Extract the [x, y] coordinate from the center of the cell holding the provided text.  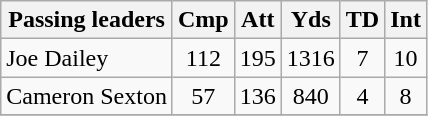
4 [362, 96]
Yds [310, 20]
TD [362, 20]
57 [203, 96]
Cmp [203, 20]
7 [362, 58]
112 [203, 58]
Int [406, 20]
10 [406, 58]
Att [258, 20]
Passing leaders [87, 20]
Joe Dailey [87, 58]
840 [310, 96]
Cameron Sexton [87, 96]
195 [258, 58]
8 [406, 96]
1316 [310, 58]
136 [258, 96]
